Determine the [x, y] coordinate at the center of the cell enclosing the given text.  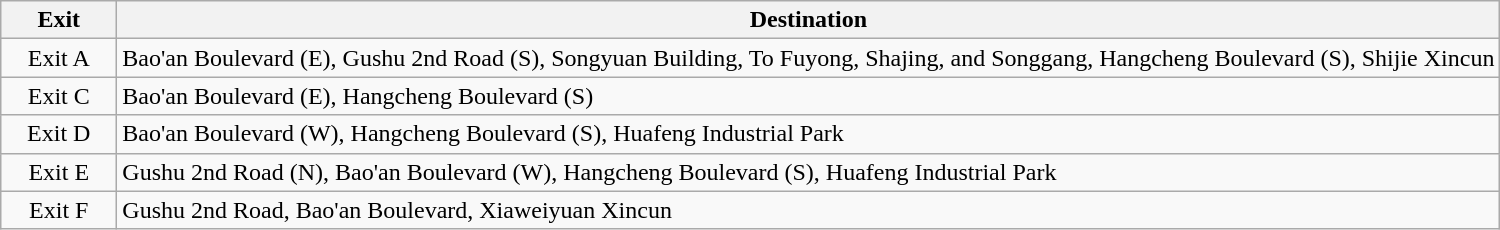
Exit A [59, 58]
Gushu 2nd Road, Bao'an Boulevard, Xiaweiyuan Xincun [808, 210]
Bao'an Boulevard (E), Gushu 2nd Road (S), Songyuan Building, To Fuyong, Shajing, and Songgang, Hangcheng Boulevard (S), Shijie Xincun [808, 58]
Destination [808, 20]
Exit E [59, 172]
Exit F [59, 210]
Bao'an Boulevard (E), Hangcheng Boulevard (S) [808, 96]
Exit C [59, 96]
Bao'an Boulevard (W), Hangcheng Boulevard (S), Huafeng Industrial Park [808, 134]
Gushu 2nd Road (N), Bao'an Boulevard (W), Hangcheng Boulevard (S), Huafeng Industrial Park [808, 172]
Exit D [59, 134]
Exit [59, 20]
